For the text-containing cell, return its midpoint in [x, y] coordinate format. 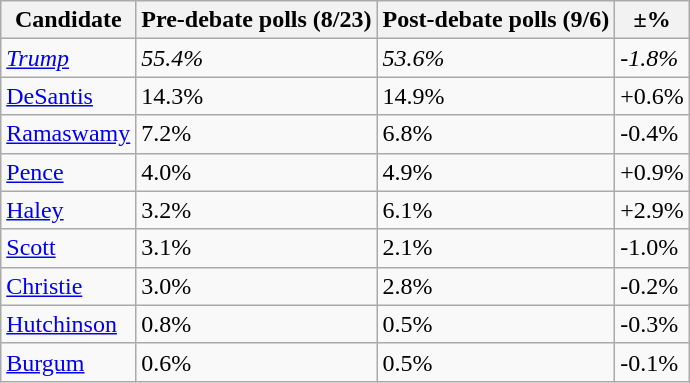
Post-debate polls (9/6) [496, 20]
3.2% [256, 210]
4.9% [496, 172]
Candidate [68, 20]
6.8% [496, 134]
DeSantis [68, 96]
Ramaswamy [68, 134]
0.8% [256, 324]
-0.2% [652, 286]
Scott [68, 248]
0.6% [256, 362]
Christie [68, 286]
-1.0% [652, 248]
Pence [68, 172]
-0.1% [652, 362]
-0.3% [652, 324]
3.0% [256, 286]
-0.4% [652, 134]
53.6% [496, 58]
3.1% [256, 248]
55.4% [256, 58]
Hutchinson [68, 324]
+0.6% [652, 96]
14.3% [256, 96]
7.2% [256, 134]
+2.9% [652, 210]
14.9% [496, 96]
±% [652, 20]
Burgum [68, 362]
Trump [68, 58]
2.1% [496, 248]
+0.9% [652, 172]
Haley [68, 210]
Pre-debate polls (8/23) [256, 20]
2.8% [496, 286]
-1.8% [652, 58]
6.1% [496, 210]
4.0% [256, 172]
